Capture the cell that displays the provided text and extract its (x, y) central coordinate. 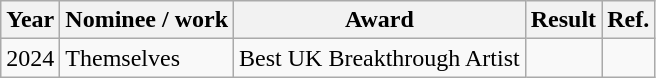
Best UK Breakthrough Artist (380, 58)
Themselves (147, 58)
Award (380, 20)
Result (563, 20)
Nominee / work (147, 20)
2024 (30, 58)
Ref. (628, 20)
Year (30, 20)
